Determine the [x, y] coordinate at the center of the cell enclosing the given text.  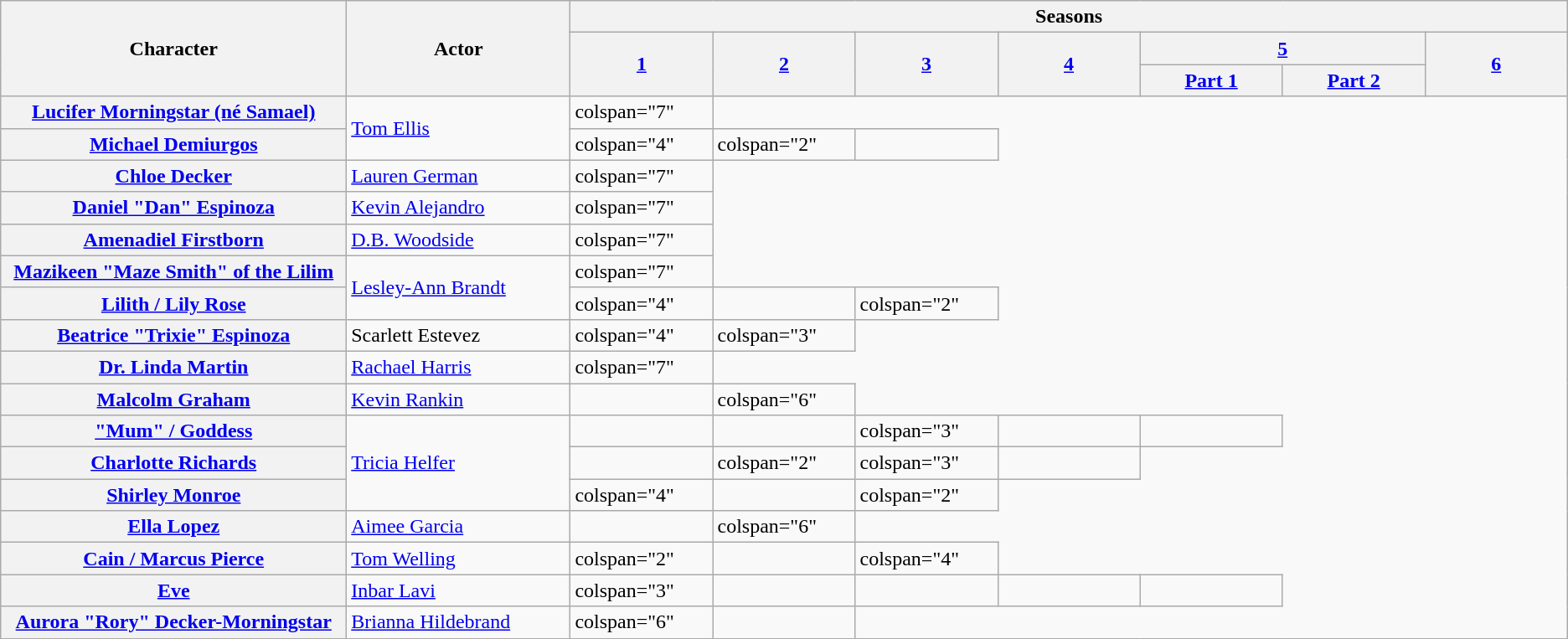
Tom Ellis [459, 128]
Chloe Decker [174, 176]
Lauren German [459, 176]
Kevin Alejandro [459, 208]
Amenadiel Firstborn [174, 240]
Lilith / Lily Rose [174, 303]
Mazikeen "Maze Smith" of the Lilim [174, 271]
Part 2 [1354, 80]
Michael Demiurgos [174, 144]
6 [1496, 64]
Ella Lopez [174, 527]
Lucifer Morningstar (né Samael) [174, 112]
"Mum" / Goddess [174, 431]
4 [1069, 64]
Scarlett Estevez [459, 335]
Character [174, 49]
Rachael Harris [459, 367]
Shirley Monroe [174, 495]
Eve [174, 590]
2 [784, 64]
Dr. Linda Martin [174, 367]
Inbar Lavi [459, 590]
5 [1282, 49]
Kevin Rankin [459, 399]
Beatrice "Trixie" Espinoza [174, 335]
Aimee Garcia [459, 527]
Tom Welling [459, 559]
Cain / Marcus Pierce [174, 559]
Lesley-Ann Brandt [459, 287]
3 [926, 64]
Malcolm Graham [174, 399]
1 [642, 64]
Daniel "Dan" Espinoza [174, 208]
Brianna Hildebrand [459, 622]
Seasons [1069, 17]
Charlotte Richards [174, 463]
Part 1 [1211, 80]
Actor [459, 49]
D.B. Woodside [459, 240]
Tricia Helfer [459, 463]
Aurora "Rory" Decker-Morningstar [174, 622]
